Provide the (x, y) coordinate of the cell's center where the given text is located.  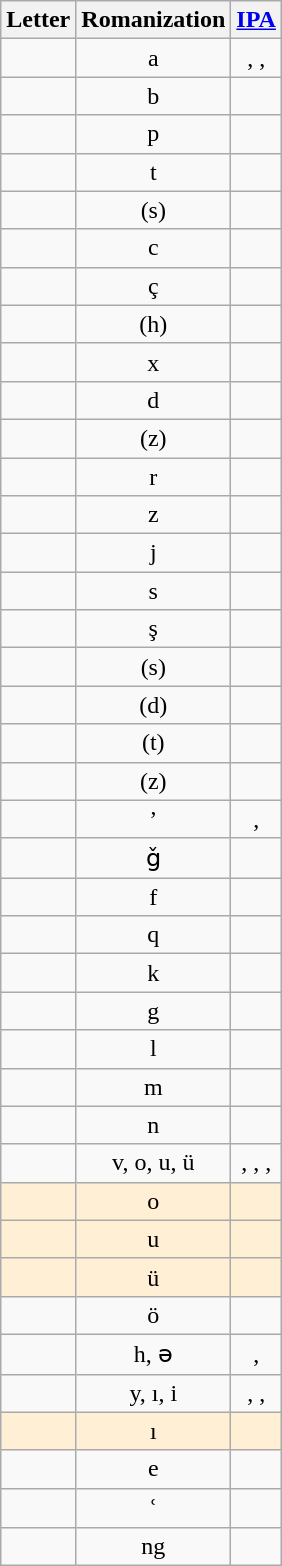
m (154, 1087)
r (154, 477)
q (154, 935)
IPA (256, 20)
e (154, 1469)
o (154, 1201)
h, ə (154, 1354)
s (154, 591)
y, ı, i (154, 1393)
, , , (256, 1163)
p (154, 134)
z (154, 515)
ş (154, 629)
b (154, 96)
n (154, 1125)
ǧ (154, 858)
v, o, u, ü (154, 1163)
g (154, 1011)
ü (154, 1277)
k (154, 973)
j (154, 553)
c (154, 248)
ç (154, 286)
u (154, 1239)
f (154, 897)
t (154, 172)
l (154, 1049)
ö (154, 1315)
x (154, 362)
a (154, 58)
(h) (154, 324)
(d) (154, 705)
ı (154, 1431)
(t) (154, 743)
d (154, 400)
Letter (38, 20)
’ (154, 819)
ng (154, 1547)
Romanization (154, 20)
ʿ (154, 1508)
